Extract the [X, Y] coordinate from the center of the cell holding the provided text.  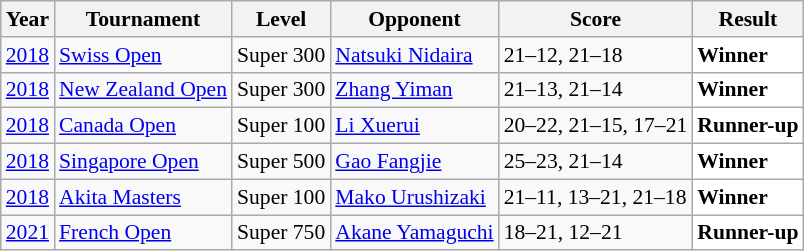
Tournament [143, 19]
Li Xuerui [414, 126]
Zhang Yiman [414, 90]
Akane Yamaguchi [414, 233]
Level [281, 19]
Result [748, 19]
Gao Fangjie [414, 162]
21–12, 21–18 [596, 55]
Super 750 [281, 233]
Swiss Open [143, 55]
Mako Urushizaki [414, 197]
Akita Masters [143, 197]
25–23, 21–14 [596, 162]
French Open [143, 233]
Score [596, 19]
Super 500 [281, 162]
21–11, 13–21, 21–18 [596, 197]
Natsuki Nidaira [414, 55]
New Zealand Open [143, 90]
Year [28, 19]
Singapore Open [143, 162]
Opponent [414, 19]
18–21, 12–21 [596, 233]
Canada Open [143, 126]
20–22, 21–15, 17–21 [596, 126]
2021 [28, 233]
21–13, 21–14 [596, 90]
